Return the [x, y] coordinate for the center point of the cell that contains the specified text.  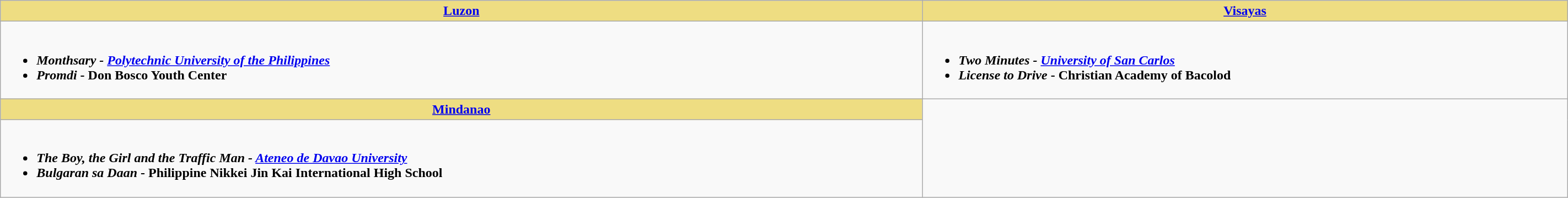
The Boy, the Girl and the Traffic Man - Ateneo de Davao UniversityBulgaran sa Daan - Philippine Nikkei Jin Kai International High School [461, 158]
Luzon [461, 11]
Mindanao [461, 109]
Monthsary - Polytechnic University of the PhilippinesPromdi - Don Bosco Youth Center [461, 60]
Visayas [1245, 11]
Two Minutes - University of San CarlosLicense to Drive - Christian Academy of Bacolod [1245, 60]
